Scan for the cell matching the given text and deliver its [X, Y] coordinate at center. 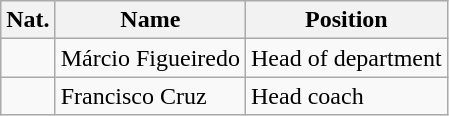
Francisco Cruz [150, 96]
Name [150, 20]
Position [347, 20]
Nat. [28, 20]
Márcio Figueiredo [150, 58]
Head of department [347, 58]
Head coach [347, 96]
